Capture the cell that displays the provided text and extract its [x, y] central coordinate. 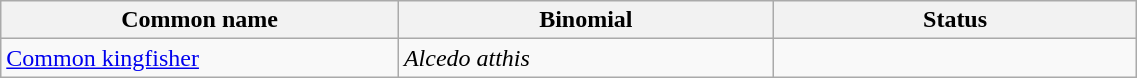
Common kingfisher [200, 58]
Binomial [586, 20]
Common name [200, 20]
Status [955, 20]
Alcedo atthis [586, 58]
